Scan for the cell matching the given text and deliver its [X, Y] coordinate at center. 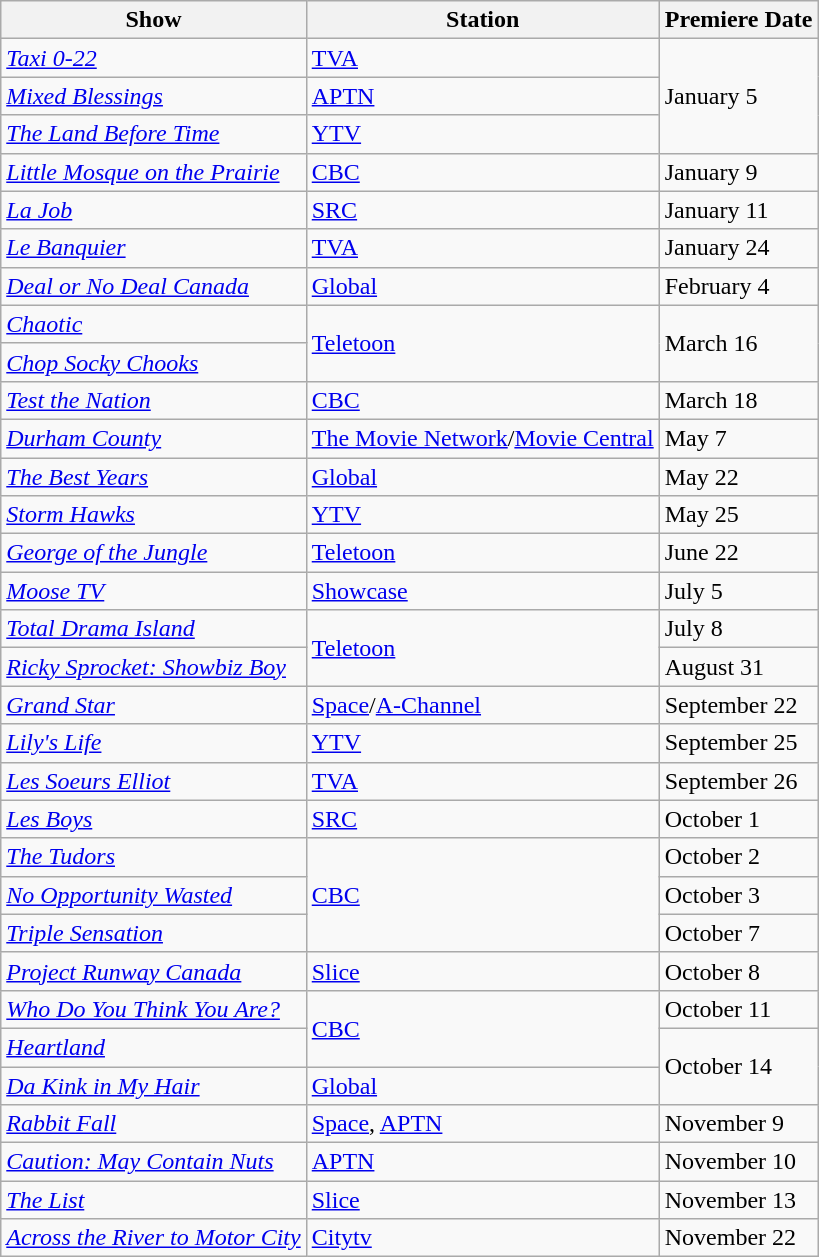
Les Boys [154, 819]
Moose TV [154, 591]
May 22 [738, 477]
Ricky Sprocket: Showbiz Boy [154, 667]
Lily's Life [154, 743]
Premiere Date [738, 20]
March 18 [738, 400]
Caution: May Contain Nuts [154, 1162]
George of the Jungle [154, 553]
July 5 [738, 591]
Chop Socky Chooks [154, 362]
Les Soeurs Elliot [154, 781]
October 1 [738, 819]
November 10 [738, 1162]
Triple Sensation [154, 933]
June 22 [738, 553]
No Opportunity Wasted [154, 895]
The Movie Network/Movie Central [482, 438]
May 7 [738, 438]
September 26 [738, 781]
Taxi 0-22 [154, 58]
Show [154, 20]
The Best Years [154, 477]
The List [154, 1200]
Rabbit Fall [154, 1124]
May 25 [738, 515]
Total Drama Island [154, 629]
November 9 [738, 1124]
Station [482, 20]
October 3 [738, 895]
October 2 [738, 857]
Da Kink in My Hair [154, 1085]
Who Do You Think You Are? [154, 1009]
La Job [154, 210]
Chaotic [154, 324]
January 5 [738, 96]
Heartland [154, 1047]
The Tudors [154, 857]
Showcase [482, 591]
October 11 [738, 1009]
January 24 [738, 248]
Little Mosque on the Prairie [154, 172]
Deal or No Deal Canada [154, 286]
July 8 [738, 629]
August 31 [738, 667]
March 16 [738, 343]
Citytv [482, 1238]
January 11 [738, 210]
September 22 [738, 705]
The Land Before Time [154, 134]
Test the Nation [154, 400]
October 14 [738, 1066]
February 4 [738, 286]
Durham County [154, 438]
Space/A-Channel [482, 705]
October 8 [738, 971]
October 7 [738, 933]
Grand Star [154, 705]
Project Runway Canada [154, 971]
Mixed Blessings [154, 96]
Storm Hawks [154, 515]
Le Banquier [154, 248]
January 9 [738, 172]
September 25 [738, 743]
November 22 [738, 1238]
Across the River to Motor City [154, 1238]
Space, APTN [482, 1124]
November 13 [738, 1200]
